Capture the cell that displays the provided text and extract its [X, Y] central coordinate. 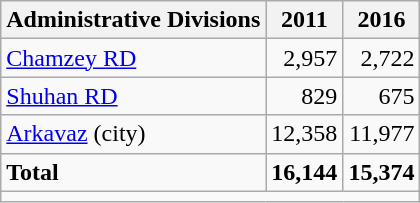
Arkavaz (city) [134, 134]
829 [304, 96]
2016 [382, 20]
Total [134, 172]
675 [382, 96]
12,358 [304, 134]
16,144 [304, 172]
Shuhan RD [134, 96]
2011 [304, 20]
15,374 [382, 172]
Chamzey RD [134, 58]
11,977 [382, 134]
2,722 [382, 58]
2,957 [304, 58]
Administrative Divisions [134, 20]
